Detect which cell encompasses the target text, then output its (x, y) center coordinate. 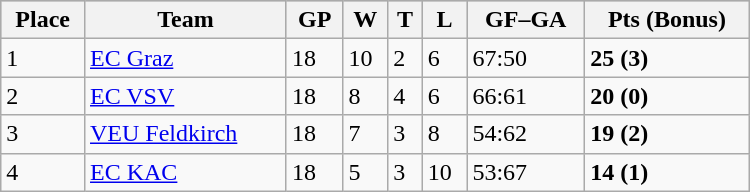
GF–GA (526, 20)
T (405, 20)
GP (314, 20)
19 (2) (668, 134)
1 (43, 58)
L (444, 20)
VEU Feldkirch (185, 134)
53:67 (526, 172)
20 (0) (668, 96)
14 (1) (668, 172)
EC KAC (185, 172)
54:62 (526, 134)
EC VSV (185, 96)
Pts (Bonus) (668, 20)
5 (366, 172)
66:61 (526, 96)
67:50 (526, 58)
W (366, 20)
Place (43, 20)
Team (185, 20)
7 (366, 134)
EC Graz (185, 58)
25 (3) (668, 58)
